Return the (x, y) coordinate for the center point of the cell that contains the specified text.  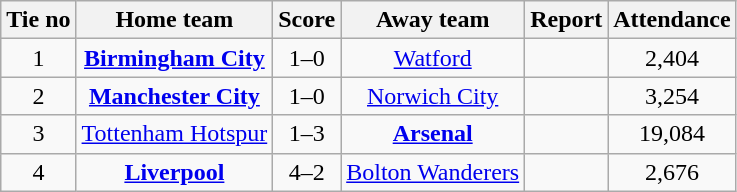
Bolton Wanderers (433, 172)
Tottenham Hotspur (174, 134)
4–2 (307, 172)
1–3 (307, 134)
Away team (433, 20)
Watford (433, 58)
Arsenal (433, 134)
Norwich City (433, 96)
Liverpool (174, 172)
2,404 (672, 58)
1 (38, 58)
3,254 (672, 96)
Manchester City (174, 96)
19,084 (672, 134)
4 (38, 172)
Home team (174, 20)
Tie no (38, 20)
3 (38, 134)
Attendance (672, 20)
2 (38, 96)
Birmingham City (174, 58)
Report (566, 20)
2,676 (672, 172)
Score (307, 20)
